Pinpoint the cell where the given text exists, returning its [x, y] midpoint coordinate. 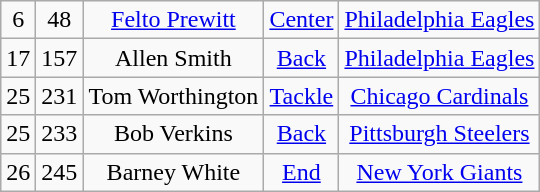
245 [60, 172]
Barney White [174, 172]
6 [18, 20]
Felto Prewitt [174, 20]
233 [60, 134]
Bob Verkins [174, 134]
26 [18, 172]
Center [302, 20]
231 [60, 96]
17 [18, 58]
Allen Smith [174, 58]
Tom Worthington [174, 96]
48 [60, 20]
157 [60, 58]
Chicago Cardinals [440, 96]
New York Giants [440, 172]
Tackle [302, 96]
Pittsburgh Steelers [440, 134]
End [302, 172]
